Find where the given text appears and provide that cell's center as (X, Y) coordinate. 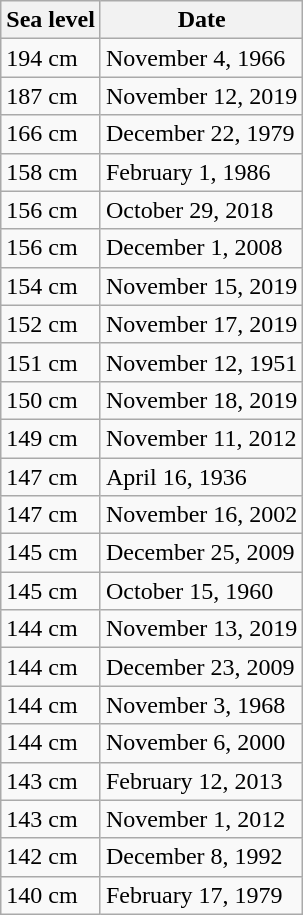
194 cm (51, 58)
February 12, 2013 (201, 781)
November 12, 1951 (201, 362)
December 1, 2008 (201, 248)
November 15, 2019 (201, 286)
April 16, 1936 (201, 477)
152 cm (51, 324)
166 cm (51, 134)
Sea level (51, 20)
November 11, 2012 (201, 438)
November 4, 1966 (201, 58)
October 15, 1960 (201, 591)
142 cm (51, 857)
February 1, 1986 (201, 172)
December 25, 2009 (201, 553)
November 6, 2000 (201, 743)
November 3, 1968 (201, 705)
151 cm (51, 362)
November 17, 2019 (201, 324)
December 23, 2009 (201, 667)
October 29, 2018 (201, 210)
149 cm (51, 438)
158 cm (51, 172)
November 18, 2019 (201, 400)
February 17, 1979 (201, 895)
December 22, 1979 (201, 134)
150 cm (51, 400)
December 8, 1992 (201, 857)
Date (201, 20)
November 12, 2019 (201, 96)
154 cm (51, 286)
November 1, 2012 (201, 819)
187 cm (51, 96)
140 cm (51, 895)
November 13, 2019 (201, 629)
November 16, 2002 (201, 515)
